For the text-containing cell, return its midpoint in [X, Y] coordinate format. 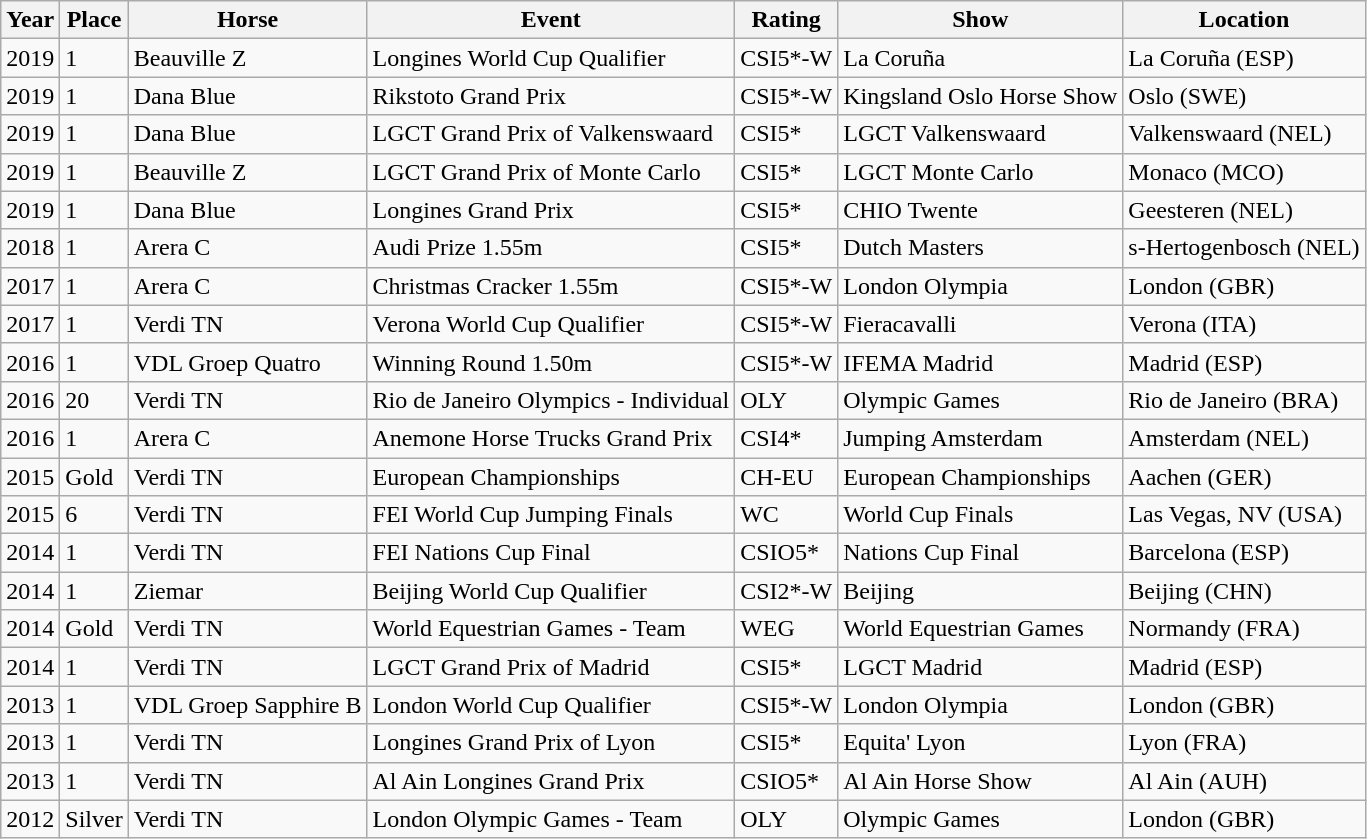
Aachen (GER) [1244, 477]
Winning Round 1.50m [551, 362]
VDL Groep Quatro [248, 362]
Location [1244, 20]
LGCT Madrid [980, 667]
2012 [30, 819]
LGCT Grand Prix of Madrid [551, 667]
World Equestrian Games - Team [551, 629]
Year [30, 20]
Oslo (SWE) [1244, 96]
Audi Prize 1.55m [551, 248]
Rating [786, 20]
Normandy (FRA) [1244, 629]
Beijing [980, 591]
Event [551, 20]
CSI4* [786, 438]
Monaco (MCO) [1244, 172]
LGCT Grand Prix of Valkenswaard [551, 134]
Place [94, 20]
Verona (ITA) [1244, 324]
Beijing (CHN) [1244, 591]
FEI Nations Cup Final [551, 553]
FEI World Cup Jumping Finals [551, 515]
Silver [94, 819]
Lyon (FRA) [1244, 743]
s-Hertogenbosch (NEL) [1244, 248]
Rio de Janeiro (BRA) [1244, 400]
Beijing World Cup Qualifier [551, 591]
Dutch Masters [980, 248]
Fieracavalli [980, 324]
2018 [30, 248]
LGCT Valkenswaard [980, 134]
IFEMA Madrid [980, 362]
Christmas Cracker 1.55m [551, 286]
La Coruña (ESP) [1244, 58]
20 [94, 400]
Las Vegas, NV (USA) [1244, 515]
London World Cup Qualifier [551, 705]
Al Ain Longines Grand Prix [551, 781]
Kingsland Oslo Horse Show [980, 96]
Anemone Horse Trucks Grand Prix [551, 438]
Verona World Cup Qualifier [551, 324]
Al Ain Horse Show [980, 781]
Rikstoto Grand Prix [551, 96]
Al Ain (AUH) [1244, 781]
Longines Grand Prix [551, 210]
Horse [248, 20]
Valkenswaard (NEL) [1244, 134]
World Equestrian Games [980, 629]
Jumping Amsterdam [980, 438]
London Olympic Games - Team [551, 819]
Nations Cup Final [980, 553]
Geesteren (NEL) [1244, 210]
CH-EU [786, 477]
CSI2*-W [786, 591]
Ziemar [248, 591]
CHIO Twente [980, 210]
VDL Groep Sapphire B [248, 705]
Amsterdam (NEL) [1244, 438]
Rio de Janeiro Olympics - Individual [551, 400]
World Cup Finals [980, 515]
Longines World Cup Qualifier [551, 58]
Barcelona (ESP) [1244, 553]
Show [980, 20]
Longines Grand Prix of Lyon [551, 743]
WEG [786, 629]
LGCT Monte Carlo [980, 172]
Equita' Lyon [980, 743]
LGCT Grand Prix of Monte Carlo [551, 172]
La Coruña [980, 58]
WC [786, 515]
6 [94, 515]
